Capture the cell that displays the provided text and extract its (X, Y) central coordinate. 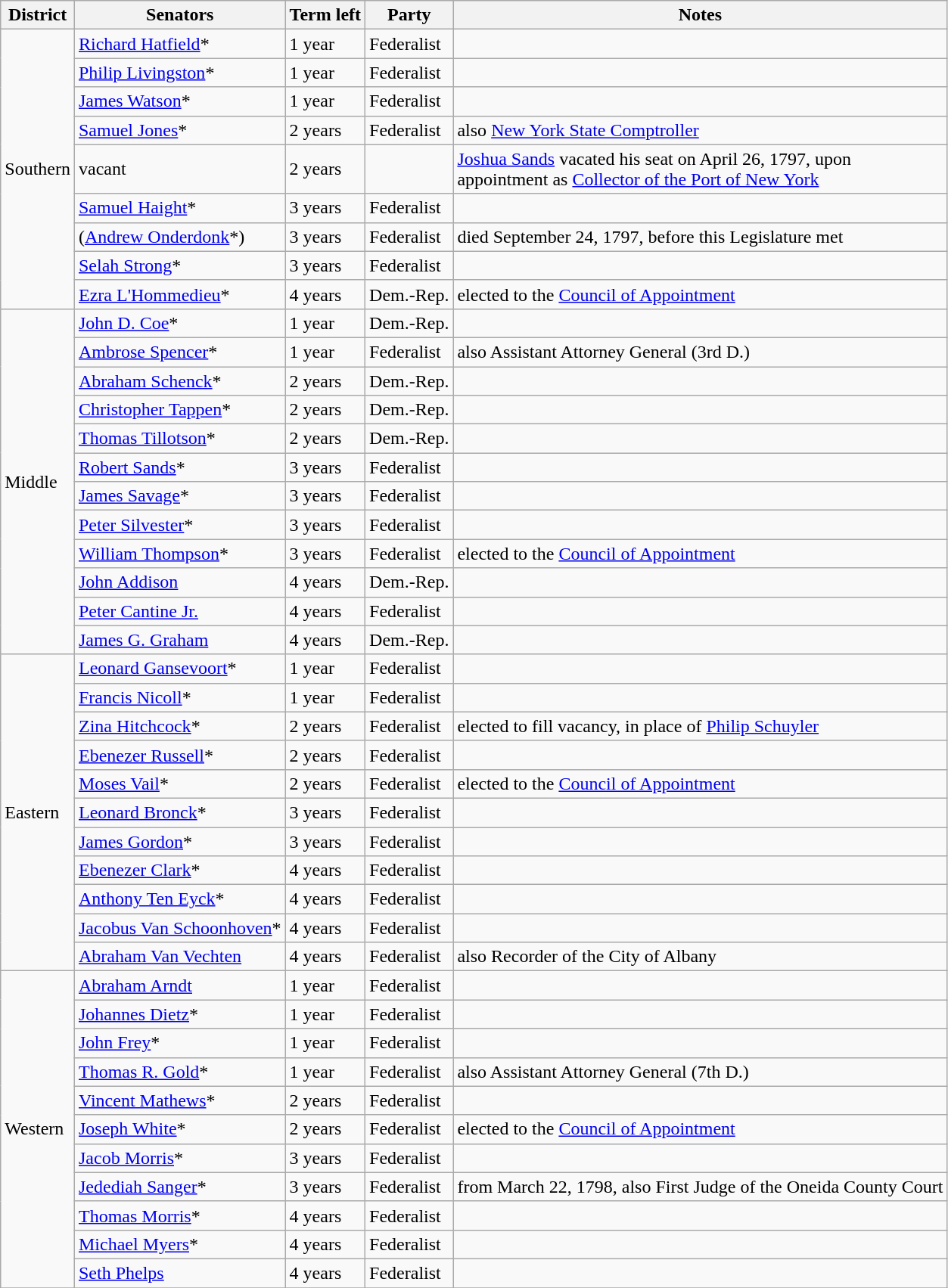
Michael Myers* (180, 1244)
District (38, 15)
Peter Cantine Jr. (180, 611)
elected to fill vacancy, in place of Philip Schuyler (701, 726)
Party (409, 15)
Ebenezer Russell* (180, 755)
Southern (38, 169)
Western (38, 1130)
Francis Nicoll* (180, 697)
Selah Strong* (180, 265)
Jedediah Sanger* (180, 1187)
Thomas R. Gold* (180, 1072)
also Recorder of the City of Albany (701, 957)
Philip Livingston* (180, 73)
James Savage* (180, 496)
Ambrose Spencer* (180, 352)
William Thompson* (180, 554)
Seth Phelps (180, 1273)
Joshua Sands vacated his seat on April 26, 1797, upon appointment as Collector of the Port of New York (701, 169)
Thomas Morris* (180, 1215)
John D. Coe* (180, 323)
also Assistant Attorney General (7th D.) (701, 1072)
died September 24, 1797, before this Legislature met (701, 237)
Zina Hitchcock* (180, 726)
Moses Vail* (180, 784)
Robert Sands* (180, 467)
Johannes Dietz* (180, 1014)
Abraham Schenck* (180, 380)
Leonard Bronck* (180, 812)
James Gordon* (180, 842)
Abraham Van Vechten (180, 957)
Ezra L'Hommedieu* (180, 294)
Notes (701, 15)
Samuel Jones* (180, 130)
John Addison (180, 582)
Thomas Tillotson* (180, 439)
Joseph White* (180, 1129)
Christopher Tappen* (180, 410)
James Watson* (180, 101)
also Assistant Attorney General (3rd D.) (701, 352)
Samuel Haight* (180, 208)
also New York State Comptroller (701, 130)
Middle (38, 481)
Peter Silvester* (180, 525)
Senators (180, 15)
Term left (325, 15)
Jacobus Van Schoonhoven* (180, 928)
vacant (180, 169)
Leonard Gansevoort* (180, 669)
from March 22, 1798, also First Judge of the Oneida County Court (701, 1187)
Anthony Ten Eyck* (180, 899)
Jacob Morris* (180, 1158)
James G. Graham (180, 640)
John Frey* (180, 1043)
Ebenezer Clark* (180, 871)
Eastern (38, 812)
Vincent Mathews* (180, 1100)
Richard Hatfield* (180, 44)
(Andrew Onderdonk*) (180, 237)
Abraham Arndt (180, 985)
